Detect which cell encompasses the target text, then output its (X, Y) center coordinate. 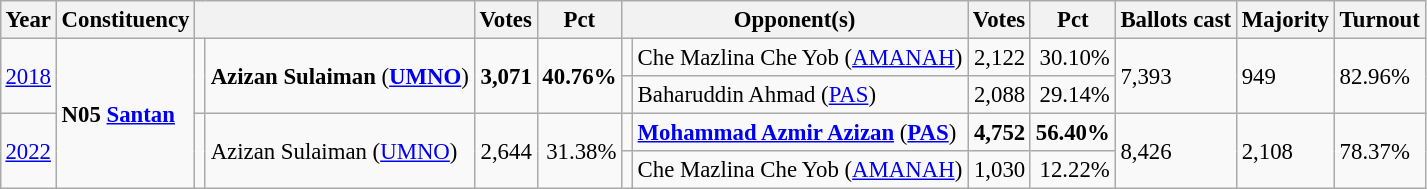
949 (1285, 76)
Year (28, 20)
Constituency (125, 20)
78.37% (1380, 152)
Opponent(s) (795, 20)
82.96% (1380, 76)
2,644 (506, 152)
2,088 (1000, 95)
N05 Santan (125, 113)
8,426 (1176, 152)
Ballots cast (1176, 20)
2018 (28, 76)
31.38% (580, 152)
56.40% (1072, 133)
2022 (28, 152)
40.76% (580, 76)
2,122 (1000, 57)
Baharuddin Ahmad (PAS) (800, 95)
Mohammad Azmir Azizan (PAS) (800, 133)
2,108 (1285, 152)
4,752 (1000, 133)
30.10% (1072, 57)
1,030 (1000, 170)
12.22% (1072, 170)
29.14% (1072, 95)
Turnout (1380, 20)
7,393 (1176, 76)
Majority (1285, 20)
3,071 (506, 76)
